Capture the cell that displays the provided text and extract its [X, Y] central coordinate. 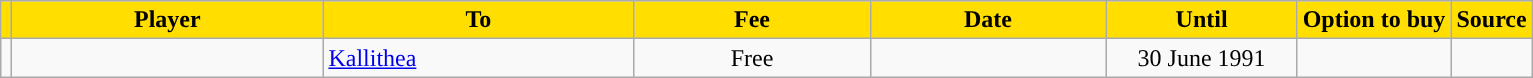
To [478, 20]
Fee [752, 20]
30 June 1991 [1202, 58]
Date [988, 20]
Until [1202, 20]
Source [1492, 20]
Player [168, 20]
Free [752, 58]
Option to buy [1374, 20]
Kallithea [478, 58]
